Return [X, Y] of the center of cell containing provided text 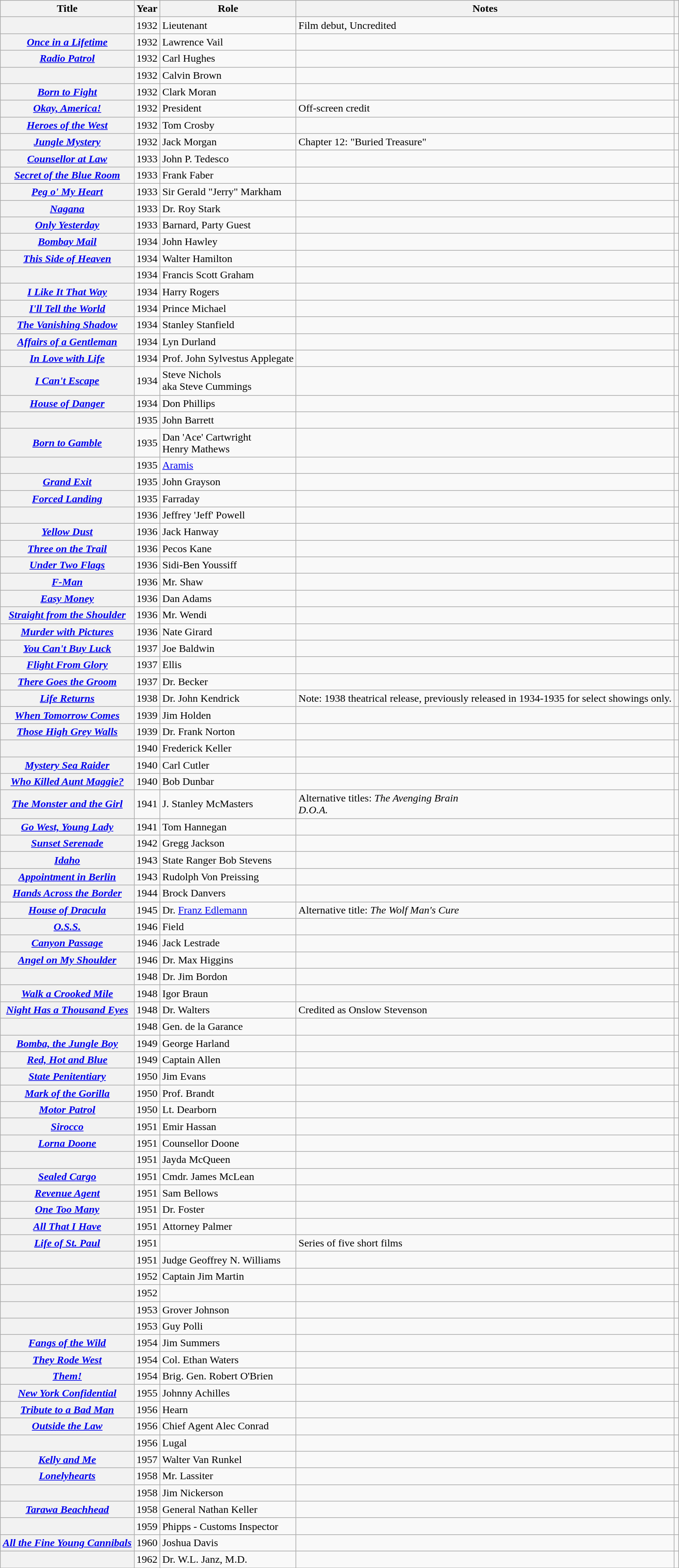
Attorney Palmer [228, 1226]
General Nathan Keller [228, 1509]
Alternative titles: The Avenging BrainD.O.A. [485, 804]
Barnard, Party Guest [228, 225]
Gen. de la Garance [228, 1026]
Judge Geoffrey N. Williams [228, 1260]
1938 [147, 698]
Outside the Law [67, 1426]
Sunset Serenade [67, 843]
Farraday [228, 498]
Easy Money [67, 598]
Prof. John Sylvestus Applegate [228, 358]
Dr. Walters [228, 1010]
Series of five short films [485, 1243]
Life of St. Paul [67, 1243]
All That I Have [67, 1226]
O.S.S. [67, 927]
Notes [485, 9]
Straight from the Shoulder [67, 615]
F-Man [67, 582]
Role [228, 9]
Night Has a Thousand Eyes [67, 1010]
Peg o' My Heart [67, 192]
John P. Tedesco [228, 158]
Okay, America! [67, 108]
Brig. Gen. Robert O'Brien [228, 1376]
Carl Hughes [228, 59]
Jim Summers [228, 1343]
I Like It That Way [67, 292]
Aramis [228, 465]
Francis Scott Graham [228, 275]
Harry Rogers [228, 292]
Walk a Crooked Mile [67, 993]
1957 [147, 1459]
J. Stanley McMasters [228, 804]
Under Two Flags [67, 565]
Frederick Keller [228, 748]
Those High Grey Walls [67, 731]
Johnny Achilles [228, 1393]
They Rode West [67, 1360]
Radio Patrol [67, 59]
Emir Hassan [228, 1127]
Note: 1938 theatrical release, previously released in 1934-1935 for select showings only. [485, 698]
Pecos Kane [228, 549]
Yellow Dust [67, 532]
Counsellor at Law [67, 158]
House of Danger [67, 403]
Lawrence Vail [228, 42]
Revenue Agent [67, 1193]
You Can't Buy Luck [67, 648]
Secret of the Blue Room [67, 175]
Tom Hannegan [228, 827]
Dr. Jim Bordon [228, 976]
Them! [67, 1376]
Sam Bellows [228, 1193]
Forced Landing [67, 498]
Year [147, 9]
President [228, 108]
Off-screen credit [485, 108]
Steve Nicholsaka Steve Cummings [228, 381]
Hands Across the Border [67, 893]
Frank Faber [228, 175]
Who Killed Aunt Maggie? [67, 782]
John Barrett [228, 420]
Stanley Stanfield [228, 325]
Jim Nickerson [228, 1493]
Grand Exit [67, 482]
Lieutenant [228, 25]
Igor Braun [228, 993]
Dr. W.L. Janz, M.D. [228, 1559]
Field [228, 927]
Bombay Mail [67, 242]
Captain Allen [228, 1060]
Sirocco [67, 1127]
Sir Gerald "Jerry" Markham [228, 192]
Tarawa Beachhead [67, 1509]
Dr. Max Higgins [228, 960]
Ellis [228, 665]
Sealed Cargo [67, 1176]
Counsellor Doone [228, 1143]
In Love with Life [67, 358]
Dr. Foster [228, 1210]
State Penitentiary [67, 1077]
Jack Morgan [228, 142]
Prince Michael [228, 308]
Jack Hanway [228, 532]
Dr. Roy Stark [228, 209]
Three on the Trail [67, 549]
Hearn [228, 1410]
Cmdr. James McLean [228, 1176]
Joe Baldwin [228, 648]
Chief Agent Alec Conrad [228, 1426]
The Vanishing Shadow [67, 325]
Lt. Dearborn [228, 1110]
Clark Moran [228, 92]
Heroes of the West [67, 125]
Jungle Mystery [67, 142]
Credited as Onslow Stevenson [485, 1010]
The Monster and the Girl [67, 804]
Jack Lestrade [228, 943]
Alternative title: The Wolf Man's Cure [485, 910]
All the Fine Young Cannibals [67, 1543]
Prof. Brandt [228, 1093]
Jeffrey 'Jeff' Powell [228, 515]
Murder with Pictures [67, 632]
I'll Tell the World [67, 308]
Only Yesterday [67, 225]
Mystery Sea Raider [67, 765]
Tom Crosby [228, 125]
Lyn Durland [228, 342]
Once in a Lifetime [67, 42]
John Grayson [228, 482]
Sidi-Ben Youssiff [228, 565]
Go West, Young Lady [67, 827]
Brock Danvers [228, 893]
Affairs of a Gentleman [67, 342]
I Can't Escape [67, 381]
Fangs of the Wild [67, 1343]
Lorna Doone [67, 1143]
Gregg Jackson [228, 843]
Carl Cutler [228, 765]
House of Dracula [67, 910]
Don Phillips [228, 403]
Canyon Passage [67, 943]
Red, Hot and Blue [67, 1060]
1960 [147, 1543]
Walter Van Runkel [228, 1459]
Jayda McQueen [228, 1160]
Dan 'Ace' CartwrightHenry Mathews [228, 443]
Dr. Frank Norton [228, 731]
Bob Dunbar [228, 782]
Dan Adams [228, 598]
George Harland [228, 1043]
Dr. Franz Edlemann [228, 910]
Nate Girard [228, 632]
Born to Gamble [67, 443]
Life Returns [67, 698]
State Ranger Bob Stevens [228, 860]
Idaho [67, 860]
Lonelyhearts [67, 1476]
Film debut, Uncredited [485, 25]
Grover Johnson [228, 1309]
Mark of the Gorilla [67, 1093]
Phipps - Customs Inspector [228, 1526]
Lugal [228, 1443]
There Goes the Groom [67, 682]
When Tomorrow Comes [67, 715]
Jim Holden [228, 715]
1942 [147, 843]
1959 [147, 1526]
Flight From Glory [67, 665]
1945 [147, 910]
Born to Fight [67, 92]
Mr. Lassiter [228, 1476]
Motor Patrol [67, 1110]
Mr. Wendi [228, 615]
Rudolph Von Preissing [228, 877]
Mr. Shaw [228, 582]
1955 [147, 1393]
One Too Many [67, 1210]
Jim Evans [228, 1077]
Bomba, the Jungle Boy [67, 1043]
Dr. John Kendrick [228, 698]
Captain Jim Martin [228, 1276]
Walter Hamilton [228, 259]
John Hawley [228, 242]
Title [67, 9]
1944 [147, 893]
Guy Polli [228, 1326]
Kelly and Me [67, 1459]
1962 [147, 1559]
Joshua Davis [228, 1543]
Calvin Brown [228, 75]
Tribute to a Bad Man [67, 1410]
Dr. Becker [228, 682]
Appointment in Berlin [67, 877]
Col. Ethan Waters [228, 1360]
This Side of Heaven [67, 259]
New York Confidential [67, 1393]
Angel on My Shoulder [67, 960]
Nagana [67, 209]
Chapter 12: "Buried Treasure" [485, 142]
